Return the [X, Y] coordinate for the center point of the cell that contains the specified text.  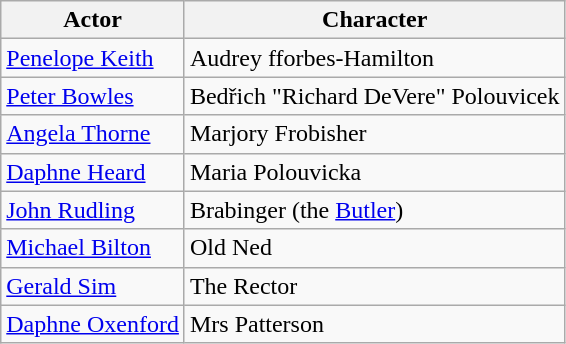
Maria Polouvicka [374, 172]
Daphne Heard [93, 172]
Marjory Frobisher [374, 134]
Old Ned [374, 248]
John Rudling [93, 210]
The Rector [374, 286]
Mrs Patterson [374, 324]
Gerald Sim [93, 286]
Peter Bowles [93, 96]
Bedřich "Richard DeVere" Polouvicek [374, 96]
Daphne Oxenford [93, 324]
Brabinger (the Butler) [374, 210]
Audrey fforbes-Hamilton [374, 58]
Character [374, 20]
Actor [93, 20]
Penelope Keith [93, 58]
Angela Thorne [93, 134]
Michael Bilton [93, 248]
